Search for the cell housing the specified text and yield its (X, Y) center coordinate. 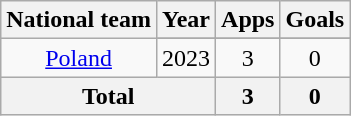
2023 (186, 58)
National team (79, 20)
Total (108, 96)
Year (186, 20)
Apps (248, 20)
Goals (315, 20)
Poland (79, 58)
